Extract the [X, Y] coordinate from the center of the cell holding the provided text.  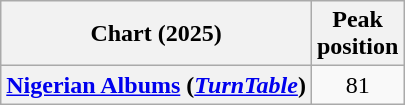
81 [357, 85]
Chart (2025) [156, 34]
Nigerian Albums (TurnTable) [156, 85]
Peakposition [357, 34]
